For the text-containing cell, return its midpoint in (X, Y) coordinate format. 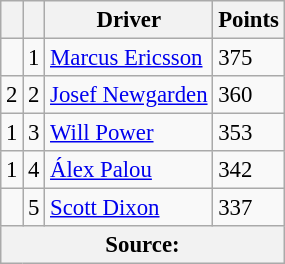
353 (248, 133)
Driver (129, 20)
Points (248, 20)
Marcus Ericsson (129, 58)
4 (34, 170)
Josef Newgarden (129, 95)
Source: (142, 245)
3 (34, 133)
360 (248, 95)
337 (248, 208)
Will Power (129, 133)
Scott Dixon (129, 208)
375 (248, 58)
342 (248, 170)
Álex Palou (129, 170)
5 (34, 208)
